Provide the (x, y) coordinate of the cell's center where the given text is located.  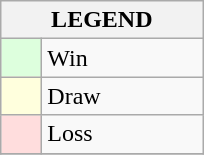
Draw (122, 96)
LEGEND (102, 20)
Loss (122, 134)
Win (122, 58)
